Extract the [X, Y] coordinate from the center of the cell holding the provided text.  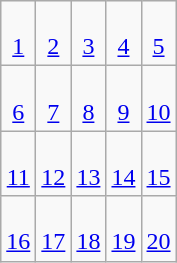
15 [158, 164]
20 [158, 228]
11 [18, 164]
18 [88, 228]
9 [124, 98]
10 [158, 98]
5 [158, 34]
6 [18, 98]
19 [124, 228]
16 [18, 228]
12 [54, 164]
7 [54, 98]
14 [124, 164]
4 [124, 34]
8 [88, 98]
3 [88, 34]
13 [88, 164]
2 [54, 34]
17 [54, 228]
1 [18, 34]
